Output the (X, Y) coordinate of the center of the cell containing the given text.  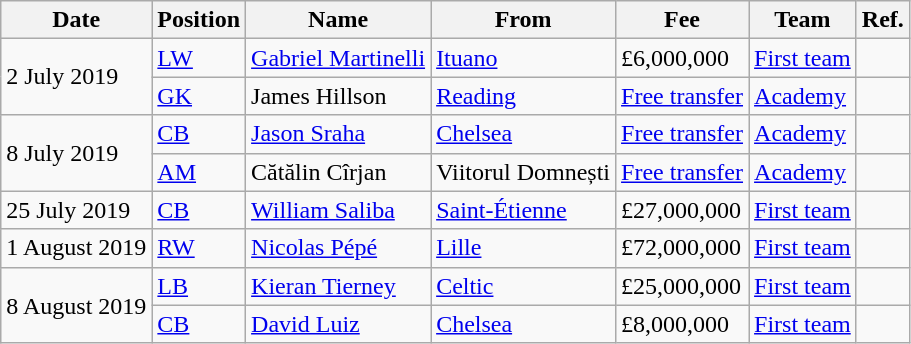
£25,000,000 (682, 286)
Ituano (524, 58)
Name (338, 20)
Ref. (882, 20)
Gabriel Martinelli (338, 58)
Viitorul Domnești (524, 172)
Date (76, 20)
Jason Sraha (338, 134)
Lille (524, 248)
GK (199, 96)
Cătălin Cîrjan (338, 172)
8 July 2019 (76, 153)
8 August 2019 (76, 305)
From (524, 20)
25 July 2019 (76, 210)
£8,000,000 (682, 324)
LW (199, 58)
Reading (524, 96)
William Saliba (338, 210)
Team (803, 20)
1 August 2019 (76, 248)
£27,000,000 (682, 210)
LB (199, 286)
Nicolas Pépé (338, 248)
David Luiz (338, 324)
£72,000,000 (682, 248)
£6,000,000 (682, 58)
2 July 2019 (76, 77)
Saint-Étienne (524, 210)
AM (199, 172)
Fee (682, 20)
James Hillson (338, 96)
RW (199, 248)
Celtic (524, 286)
Position (199, 20)
Kieran Tierney (338, 286)
